For the text-containing cell, return its midpoint in [x, y] coordinate format. 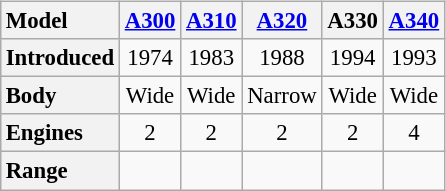
A320 [282, 21]
1994 [352, 58]
1988 [282, 58]
Model [60, 21]
A330 [352, 21]
1993 [414, 58]
Engines [60, 133]
Introduced [60, 58]
A340 [414, 21]
4 [414, 133]
1974 [150, 58]
Body [60, 96]
A300 [150, 21]
1983 [212, 58]
Narrow [282, 96]
Range [60, 171]
A310 [212, 21]
